Identify which cell holds the provided text, then report its [X, Y] central coordinate. 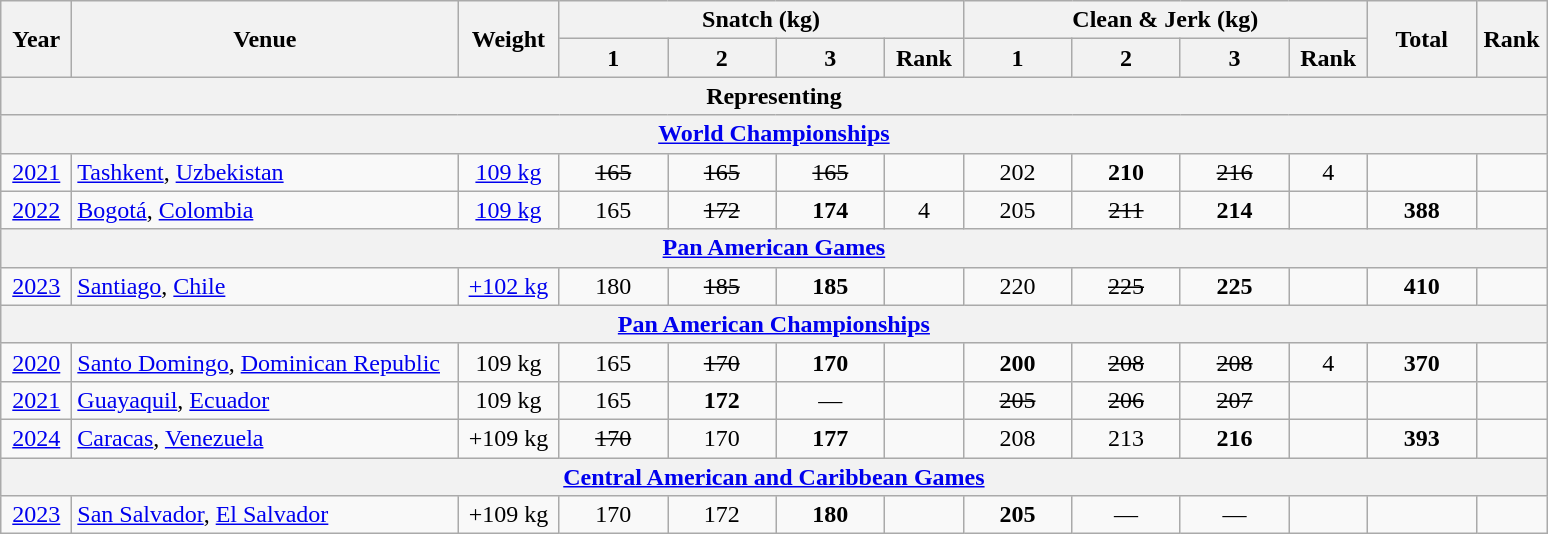
388 [1422, 210]
Year [36, 39]
Representing [774, 96]
Clean & Jerk (kg) [1165, 20]
Pan American Championships [774, 324]
Weight [508, 39]
San Salvador, El Salvador [265, 515]
206 [1126, 400]
2020 [36, 362]
207 [1234, 400]
210 [1126, 172]
200 [1018, 362]
174 [830, 210]
370 [1422, 362]
Pan American Games [774, 248]
211 [1126, 210]
2022 [36, 210]
World Championships [774, 134]
Snatch (kg) [761, 20]
Central American and Caribbean Games [774, 477]
Bogotá, Colombia [265, 210]
Caracas, Venezuela [265, 438]
Total [1422, 39]
220 [1018, 286]
202 [1018, 172]
Guayaquil, Ecuador [265, 400]
Venue [265, 39]
410 [1422, 286]
Santiago, Chile [265, 286]
2024 [36, 438]
Santo Domingo, Dominican Republic [265, 362]
393 [1422, 438]
214 [1234, 210]
Tashkent, Uzbekistan [265, 172]
177 [830, 438]
213 [1126, 438]
+102 kg [508, 286]
